Return the [X, Y] coordinate for the center point of the cell that contains the specified text.  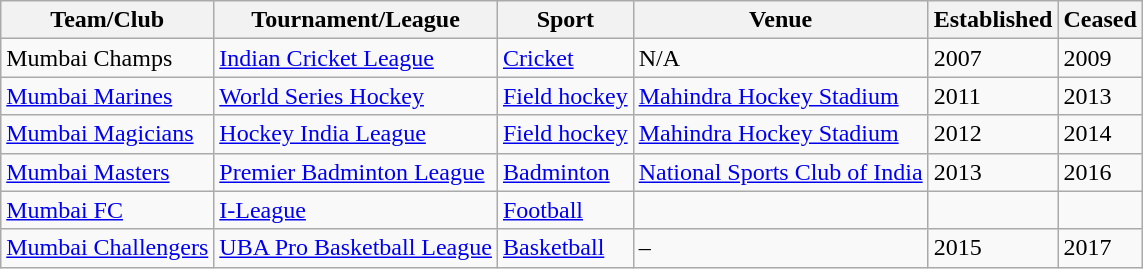
Ceased [1100, 20]
N/A [780, 58]
Mumbai Marines [108, 96]
National Sports Club of India [780, 172]
World Series Hockey [356, 96]
UBA Pro Basketball League [356, 248]
Mumbai Champs [108, 58]
2017 [1100, 248]
2016 [1100, 172]
2015 [993, 248]
2009 [1100, 58]
Established [993, 20]
Premier Badminton League [356, 172]
Basketball [565, 248]
Mumbai FC [108, 210]
Indian Cricket League [356, 58]
2012 [993, 134]
2007 [993, 58]
2011 [993, 96]
Hockey India League [356, 134]
Mumbai Masters [108, 172]
Venue [780, 20]
Football [565, 210]
2014 [1100, 134]
Team/Club [108, 20]
Mumbai Challengers [108, 248]
Mumbai Magicians [108, 134]
Cricket [565, 58]
I-League [356, 210]
Badminton [565, 172]
Tournament/League [356, 20]
– [780, 248]
Sport [565, 20]
